From the cell containing the given text, extract its center point as [X, Y] coordinate. 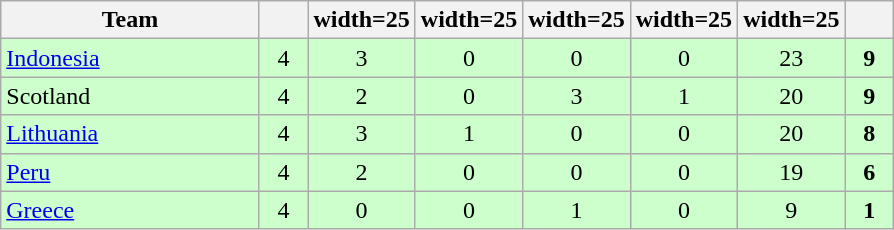
Scotland [130, 96]
19 [792, 172]
Team [130, 20]
Peru [130, 172]
Greece [130, 210]
8 [870, 134]
Lithuania [130, 134]
23 [792, 58]
6 [870, 172]
Indonesia [130, 58]
